Find where the given text appears and provide that cell's center as [X, Y] coordinate. 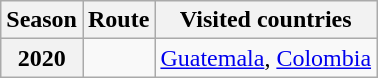
Guatemala, Colombia [266, 58]
Visited countries [266, 20]
2020 [42, 58]
Season [42, 20]
Route [118, 20]
